Provide the (x, y) coordinate of the cell's center where the given text is located.  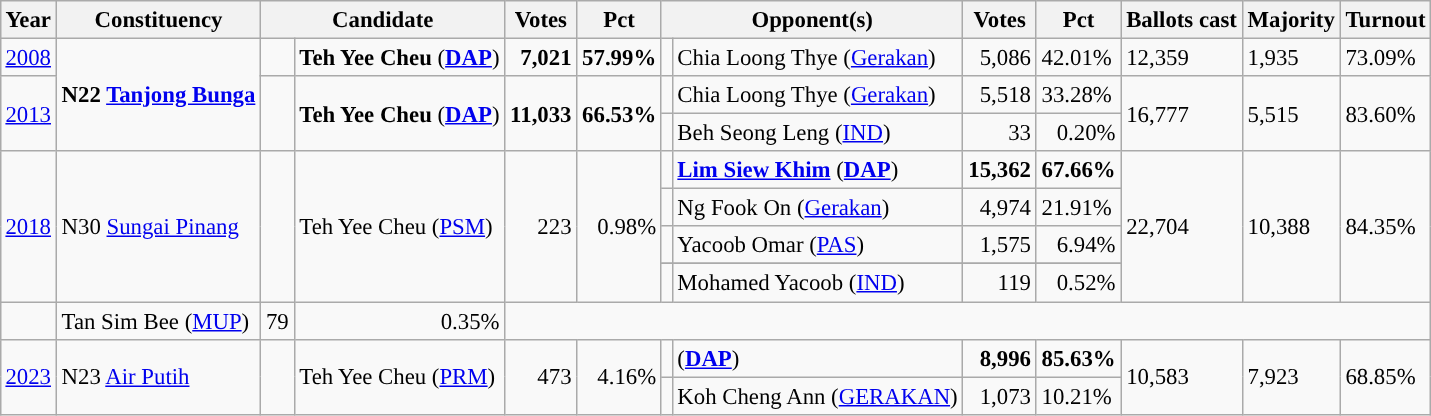
10,388 (1291, 226)
16,777 (1182, 114)
1,073 (1000, 396)
N22 Tanjong Bunga (158, 94)
223 (541, 226)
84.35% (1386, 226)
4.16% (620, 376)
N30 Sungai Pinang (158, 226)
66.53% (620, 114)
7,021 (541, 57)
Teh Yee Cheu (PSM) (400, 226)
0.20% (1078, 133)
83.60% (1386, 114)
85.63% (1078, 358)
Constituency (158, 20)
2013 (28, 114)
Year (28, 20)
119 (1000, 283)
57.99% (620, 57)
5,515 (1291, 114)
11,033 (541, 114)
Teh Yee Cheu (PRM) (400, 376)
Turnout (1386, 20)
5,086 (1000, 57)
22,704 (1182, 226)
2008 (28, 57)
1,575 (1000, 245)
0.52% (1078, 283)
5,518 (1000, 95)
Tan Sim Bee (MUP) (158, 321)
4,974 (1000, 208)
10.21% (1078, 396)
Yacoob Omar (PAS) (818, 245)
73.09% (1386, 57)
473 (541, 376)
33.28% (1078, 95)
Lim Siew Khim (DAP) (818, 170)
67.66% (1078, 170)
10,583 (1182, 376)
2018 (28, 226)
15,362 (1000, 170)
68.85% (1386, 376)
42.01% (1078, 57)
Beh Seong Leng (IND) (818, 133)
N23 Air Putih (158, 376)
Koh Cheng Ann (GERAKAN) (818, 396)
Ng Fook On (Gerakan) (818, 208)
79 (278, 321)
0.35% (400, 321)
Ballots cast (1182, 20)
21.91% (1078, 208)
6.94% (1078, 245)
7,923 (1291, 376)
0.98% (620, 226)
8,996 (1000, 358)
Opponent(s) (812, 20)
12,359 (1182, 57)
Mohamed Yacoob (IND) (818, 283)
33 (1000, 133)
Majority (1291, 20)
Candidate (383, 20)
(DAP) (818, 358)
2023 (28, 376)
1,935 (1291, 57)
